Capture the cell that displays the provided text and extract its [x, y] central coordinate. 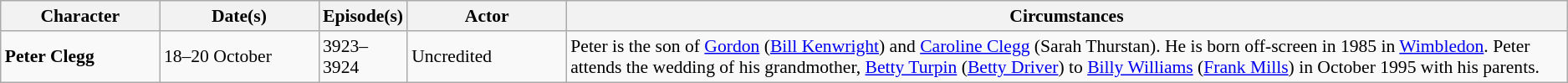
Character [80, 16]
18–20 October [239, 57]
Circumstances [1066, 16]
3923–3924 [363, 57]
Uncredited [487, 57]
Actor [487, 16]
Peter Clegg [80, 57]
Date(s) [239, 16]
Episode(s) [363, 16]
